Pinpoint the cell where the given text exists, returning its [X, Y] midpoint coordinate. 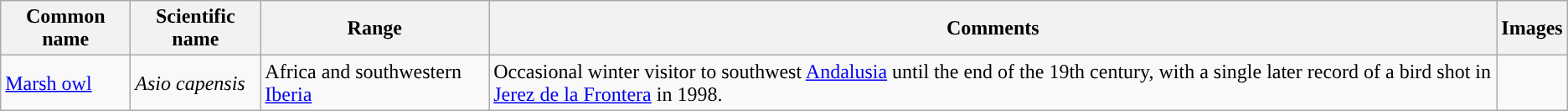
Asio capensis [196, 82]
Comments [993, 29]
Scientific name [196, 29]
Marsh owl [65, 82]
Images [1532, 29]
Range [375, 29]
Common name [65, 29]
Africa and southwestern Iberia [375, 82]
